From the cell containing the given text, extract its center point as (x, y) coordinate. 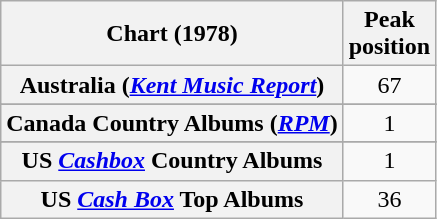
36 (389, 199)
67 (389, 85)
US Cash Box Top Albums (172, 199)
US Cashbox Country Albums (172, 161)
Australia (Kent Music Report) (172, 85)
Canada Country Albums (RPM) (172, 123)
Chart (1978) (172, 34)
Peakposition (389, 34)
